Pinpoint the cell where the given text exists, returning its [x, y] midpoint coordinate. 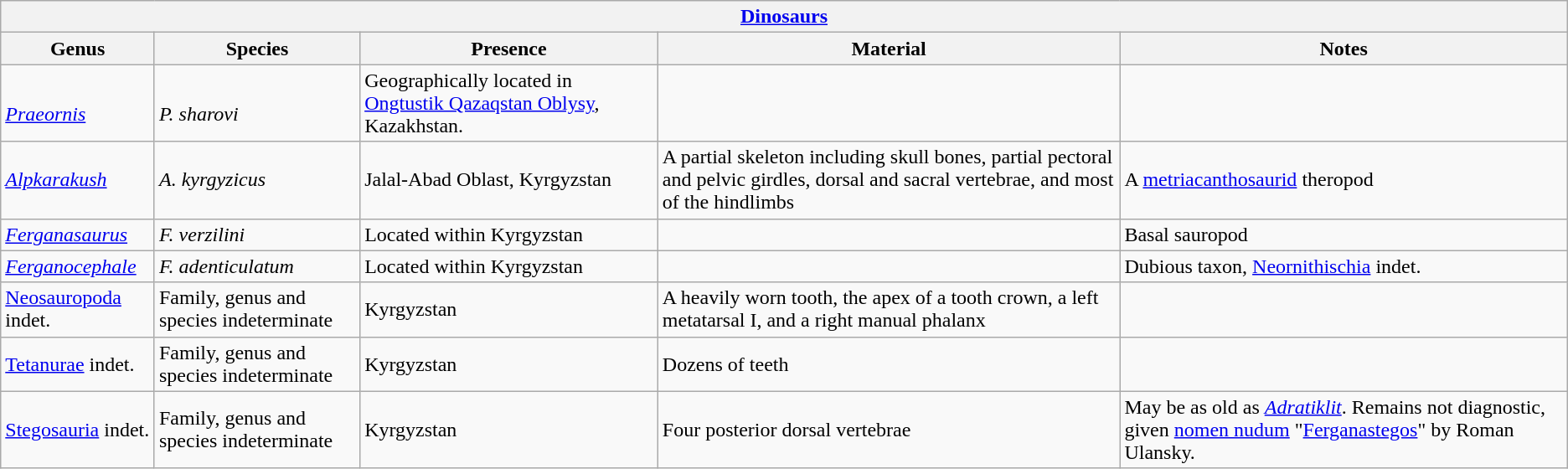
F. verzilini [256, 234]
P. sharovi [256, 103]
Tetanurae indet. [78, 363]
Ferganocephale [78, 266]
Jalal-Abad Oblast, Kyrgyzstan [509, 180]
Neosauropoda indet. [78, 310]
A heavily worn tooth, the apex of a tooth crown, a left metatarsal I, and a right manual phalanx [889, 310]
Notes [1344, 49]
Material [889, 49]
Ferganasaurus [78, 234]
Alpkarakush [78, 180]
A partial skeleton including skull bones, partial pectoral and pelvic girdles, dorsal and sacral vertebrae, and most of the hindlimbs [889, 180]
May be as old as Adratiklit. Remains not diagnostic, given nomen nudum "Ferganastegos" by Roman Ulansky. [1344, 430]
Basal sauropod [1344, 234]
A metriacanthosaurid theropod [1344, 180]
Species [256, 49]
Praeornis [78, 103]
F. adenticulatum [256, 266]
Dinosaurs [784, 17]
Presence [509, 49]
Genus [78, 49]
Dozens of teeth [889, 363]
Geographically located in Ongtustik Qazaqstan Oblysy, Kazakhstan. [509, 103]
Stegosauria indet. [78, 430]
Dubious taxon, Neornithischia indet. [1344, 266]
A. kyrgyzicus [256, 180]
Four posterior dorsal vertebrae [889, 430]
